Identify which cell holds the provided text, then report its [x, y] central coordinate. 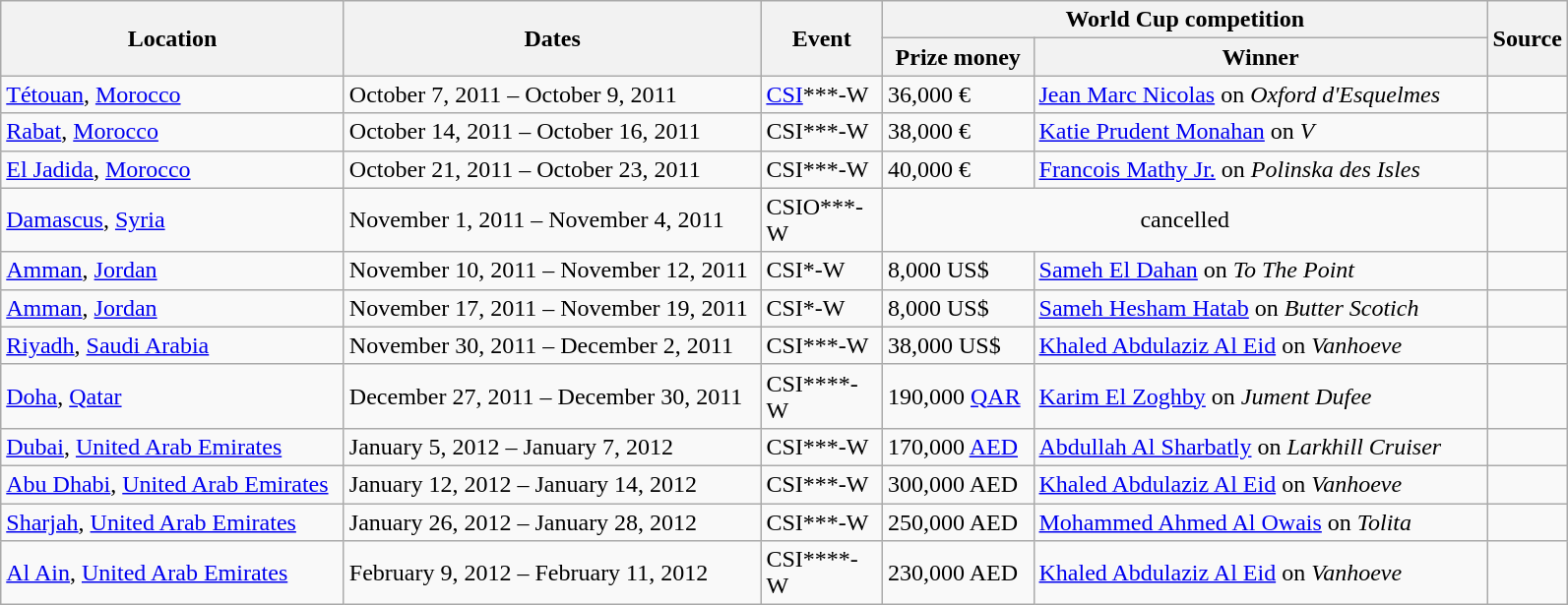
Al Ain, United Arab Emirates [173, 573]
Prize money [958, 57]
Dubai, United Arab Emirates [173, 447]
December 27, 2011 – December 30, 2011 [552, 395]
January 12, 2012 – January 14, 2012 [552, 484]
190,000 QAR [958, 395]
January 26, 2012 – January 28, 2012 [552, 522]
October 21, 2011 – October 23, 2011 [552, 169]
38,000 € [958, 132]
Dates [552, 38]
Doha, Qatar [173, 395]
October 14, 2011 – October 16, 2011 [552, 132]
170,000 AED [958, 447]
Mohammed Ahmed Al Owais on Tolita [1260, 522]
November 30, 2011 – December 2, 2011 [552, 345]
250,000 AED [958, 522]
El Jadida, Morocco [173, 169]
Source [1528, 38]
Riyadh, Saudi Arabia [173, 345]
February 9, 2012 – February 11, 2012 [552, 573]
November 1, 2011 – November 4, 2011 [552, 220]
Rabat, Morocco [173, 132]
Sameh El Dahan on To The Point [1260, 271]
Sameh Hesham Hatab on Butter Scotich [1260, 308]
Katie Prudent Monahan on V [1260, 132]
Karim El Zoghby on Jument Dufee [1260, 395]
World Cup competition [1185, 20]
January 5, 2012 – January 7, 2012 [552, 447]
Location [173, 38]
230,000 AED [958, 573]
Abu Dhabi, United Arab Emirates [173, 484]
40,000 € [958, 169]
Francois Mathy Jr. on Polinska des Isles [1260, 169]
November 10, 2011 – November 12, 2011 [552, 271]
38,000 US$ [958, 345]
Abdullah Al Sharbatly on Larkhill Cruiser [1260, 447]
Jean Marc Nicolas on Oxford d'Esquelmes [1260, 94]
cancelled [1185, 220]
Sharjah, United Arab Emirates [173, 522]
CSIO***-W [822, 220]
October 7, 2011 – October 9, 2011 [552, 94]
Event [822, 38]
300,000 AED [958, 484]
November 17, 2011 – November 19, 2011 [552, 308]
36,000 € [958, 94]
Tétouan, Morocco [173, 94]
Damascus, Syria [173, 220]
Winner [1260, 57]
